Pinpoint the cell where the given text exists, returning its [x, y] midpoint coordinate. 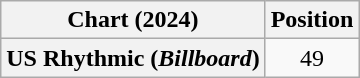
49 [312, 58]
Position [312, 20]
Chart (2024) [133, 20]
US Rhythmic (Billboard) [133, 58]
